Identify which cell holds the provided text, then report its (x, y) central coordinate. 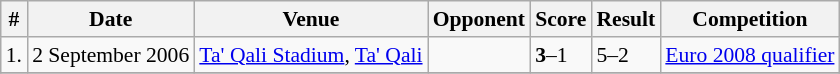
Venue (310, 19)
Date (110, 19)
Opponent (480, 19)
1. (14, 55)
Competition (750, 19)
5–2 (626, 55)
3–1 (560, 55)
Ta' Qali Stadium, Ta' Qali (310, 55)
Result (626, 19)
# (14, 19)
Score (560, 19)
Euro 2008 qualifier (750, 55)
2 September 2006 (110, 55)
